Identify which cell holds the provided text, then report its (x, y) central coordinate. 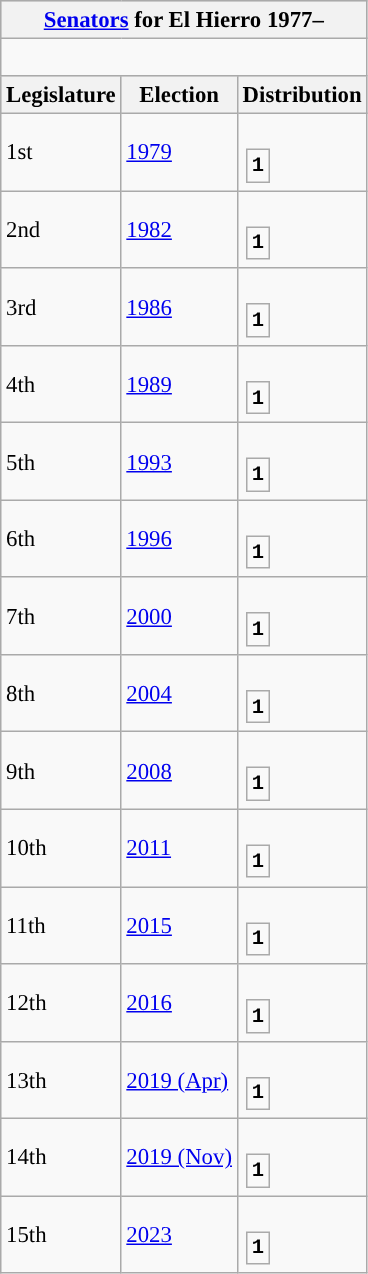
2011 (179, 848)
Legislature (61, 95)
1979 (179, 152)
5th (61, 462)
1989 (179, 384)
2015 (179, 926)
12th (61, 1002)
2019 (Nov) (179, 1158)
7th (61, 616)
2004 (179, 694)
1986 (179, 306)
Election (179, 95)
2008 (179, 770)
1996 (179, 538)
14th (61, 1158)
10th (61, 848)
Distribution (302, 95)
2000 (179, 616)
2nd (61, 230)
11th (61, 926)
6th (61, 538)
1st (61, 152)
9th (61, 770)
4th (61, 384)
2023 (179, 1234)
13th (61, 1080)
2019 (Apr) (179, 1080)
3rd (61, 306)
15th (61, 1234)
1982 (179, 230)
8th (61, 694)
Senators for El Hierro 1977– (184, 20)
2016 (179, 1002)
1993 (179, 462)
